Output the (X, Y) coordinate of the center of the cell containing the given text.  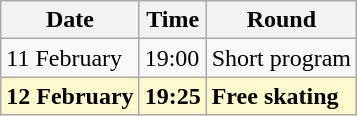
19:25 (172, 96)
Time (172, 20)
Short program (281, 58)
Round (281, 20)
Date (70, 20)
Free skating (281, 96)
19:00 (172, 58)
11 February (70, 58)
12 February (70, 96)
